Find where the given text appears and provide that cell's center as (X, Y) coordinate. 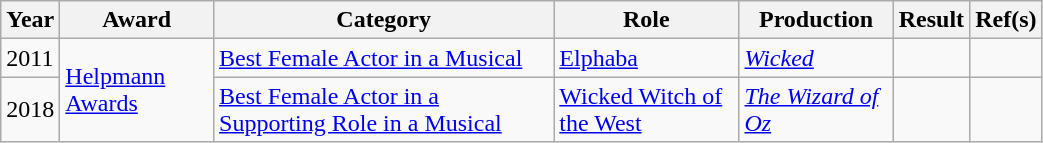
2011 (30, 58)
2018 (30, 110)
Production (816, 20)
Year (30, 20)
Helpmann Awards (137, 90)
Wicked Witch of the West (646, 110)
Role (646, 20)
Wicked (816, 58)
Best Female Actor in a Musical (384, 58)
Result (931, 20)
The Wizard of Oz (816, 110)
Award (137, 20)
Category (384, 20)
Ref(s) (1006, 20)
Best Female Actor in a Supporting Role in a Musical (384, 110)
Elphaba (646, 58)
